Locate the cell with the specified text and output its [x, y] center coordinate. 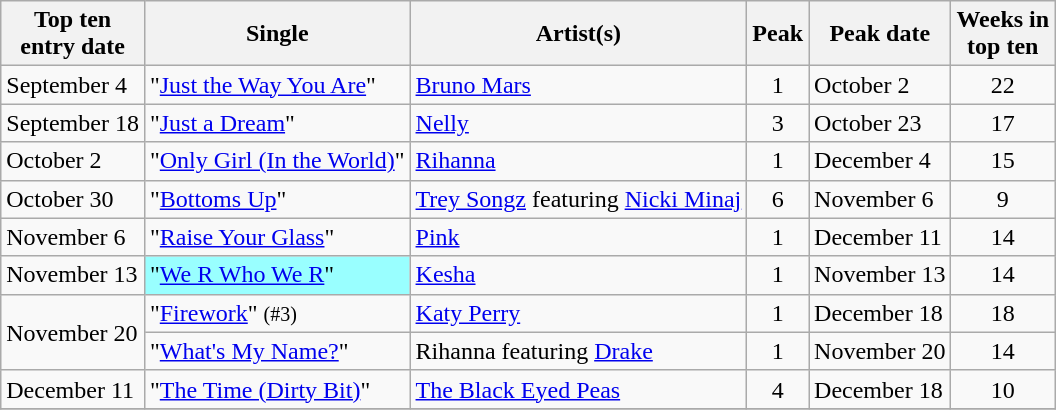
Single [277, 34]
15 [1003, 161]
"The Time (Dirty Bit)" [277, 389]
Peak date [880, 34]
September 18 [73, 123]
Katy Perry [578, 313]
4 [778, 389]
"Raise Your Glass" [277, 237]
October 23 [880, 123]
Bruno Mars [578, 85]
3 [778, 123]
"Firework" (#3) [277, 313]
18 [1003, 313]
October 30 [73, 199]
22 [1003, 85]
Trey Songz featuring Nicki Minaj [578, 199]
Top tenentry date [73, 34]
10 [1003, 389]
"What's My Name?" [277, 351]
December 4 [880, 161]
Nelly [578, 123]
Weeks intop ten [1003, 34]
"Just a Dream" [277, 123]
Kesha [578, 275]
The Black Eyed Peas [578, 389]
Rihanna featuring Drake [578, 351]
"Bottoms Up" [277, 199]
"We R Who We R" [277, 275]
September 4 [73, 85]
9 [1003, 199]
Rihanna [578, 161]
Peak [778, 34]
Pink [578, 237]
"Only Girl (In the World)" [277, 161]
17 [1003, 123]
Artist(s) [578, 34]
6 [778, 199]
"Just the Way You Are" [277, 85]
